Search for the cell housing the specified text and yield its (X, Y) center coordinate. 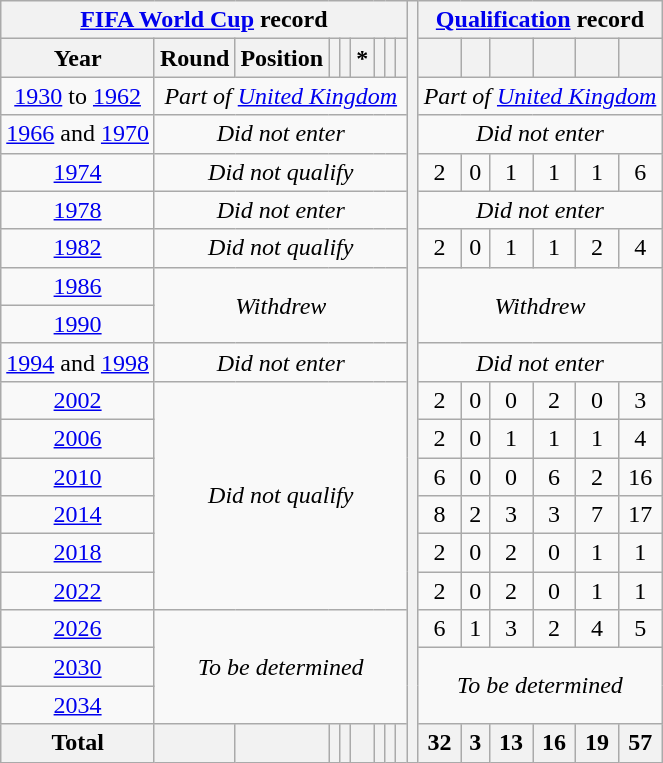
Position (282, 58)
1990 (78, 324)
2030 (78, 667)
1978 (78, 210)
Round (194, 58)
2034 (78, 705)
1986 (78, 286)
19 (598, 743)
1930 to 1962 (78, 96)
1982 (78, 248)
1966 and 1970 (78, 134)
2006 (78, 438)
2018 (78, 553)
2026 (78, 629)
2002 (78, 400)
32 (440, 743)
2010 (78, 477)
8 (440, 515)
57 (640, 743)
Total (78, 743)
5 (640, 629)
1994 and 1998 (78, 362)
Year (78, 58)
17 (640, 515)
7 (598, 515)
Qualification record (540, 20)
2022 (78, 591)
13 (510, 743)
2014 (78, 515)
* (362, 58)
1974 (78, 172)
FIFA World Cup record (204, 20)
